Extract the [x, y] coordinate from the center of the cell holding the provided text.  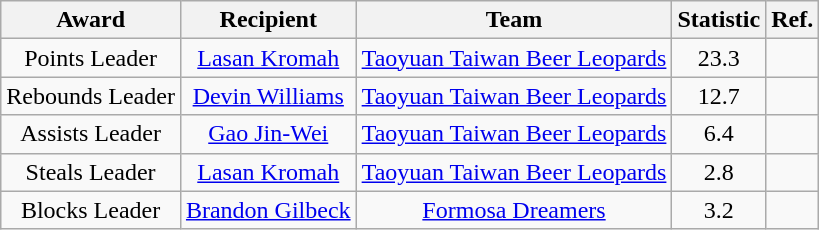
3.2 [719, 210]
Points Leader [91, 58]
6.4 [719, 134]
Statistic [719, 20]
Ref. [792, 20]
Brandon Gilbeck [268, 210]
Recipient [268, 20]
2.8 [719, 172]
Steals Leader [91, 172]
Assists Leader [91, 134]
23.3 [719, 58]
Rebounds Leader [91, 96]
Devin Williams [268, 96]
12.7 [719, 96]
Blocks Leader [91, 210]
Award [91, 20]
Team [514, 20]
Gao Jin-Wei [268, 134]
Formosa Dreamers [514, 210]
